Return the [x, y] coordinate for the center point of the cell that contains the specified text.  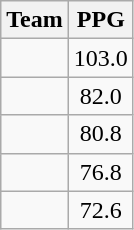
103.0 [100, 58]
Team [35, 20]
80.8 [100, 134]
72.6 [100, 210]
76.8 [100, 172]
PPG [100, 20]
82.0 [100, 96]
